Capture the cell that displays the provided text and extract its [x, y] central coordinate. 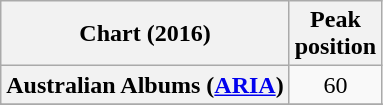
Australian Albums (ARIA) [145, 85]
Chart (2016) [145, 34]
Peakposition [335, 34]
60 [335, 85]
